Determine the (x, y) coordinate at the center of the cell enclosing the given text.  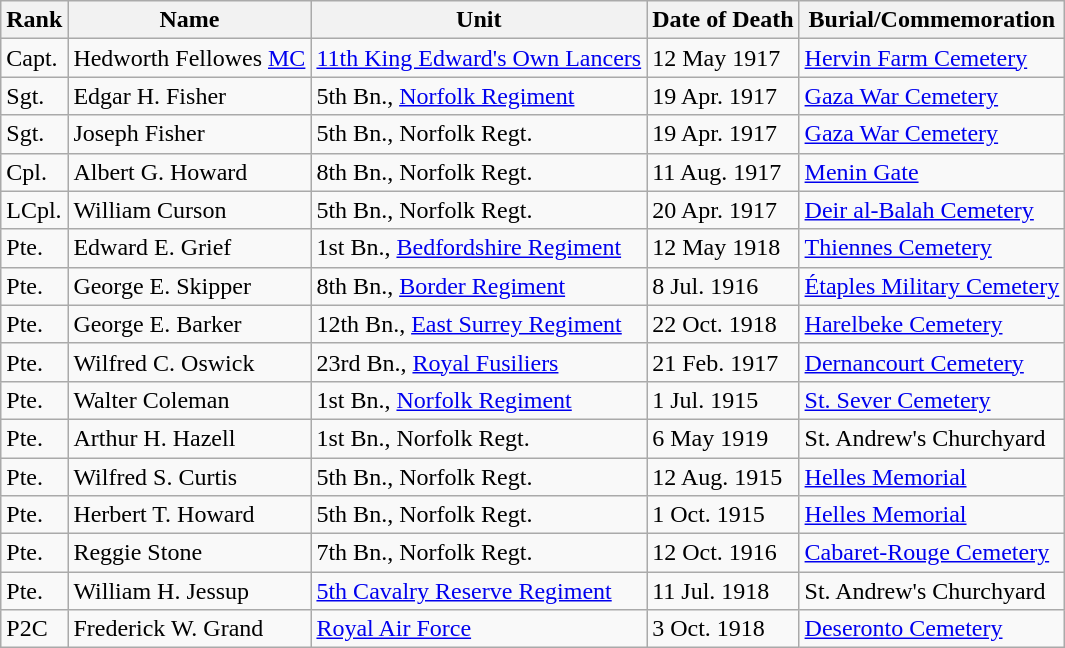
William H. Jessup (190, 591)
Hedworth Fellowes MC (190, 58)
Edward E. Grief (190, 248)
5th Bn., Norfolk Regiment (479, 96)
23rd Bn., Royal Fusiliers (479, 362)
Hervin Farm Cemetery (932, 58)
Date of Death (723, 20)
Harelbeke Cemetery (932, 324)
William Curson (190, 210)
Capt. (34, 58)
1st Bn., Bedfordshire Regiment (479, 248)
8th Bn., Border Regiment (479, 286)
Edgar H. Fisher (190, 96)
Deir al-Balah Cemetery (932, 210)
Étaples Military Cemetery (932, 286)
Walter Coleman (190, 400)
Unit (479, 20)
P2C (34, 629)
Rank (34, 20)
George E. Skipper (190, 286)
Burial/Commemoration (932, 20)
12th Bn., East Surrey Regiment (479, 324)
22 Oct. 1918 (723, 324)
Name (190, 20)
11 Jul. 1918 (723, 591)
Royal Air Force (479, 629)
21 Feb. 1917 (723, 362)
Menin Gate (932, 172)
7th Bn., Norfolk Regt. (479, 553)
Cpl. (34, 172)
Albert G. Howard (190, 172)
12 May 1917 (723, 58)
11th King Edward's Own Lancers (479, 58)
12 Oct. 1916 (723, 553)
5th Cavalry Reserve Regiment (479, 591)
George E. Barker (190, 324)
Wilfred S. Curtis (190, 477)
20 Apr. 1917 (723, 210)
1st Bn., Norfolk Regt. (479, 438)
Cabaret-Rouge Cemetery (932, 553)
6 May 1919 (723, 438)
Reggie Stone (190, 553)
11 Aug. 1917 (723, 172)
Herbert T. Howard (190, 515)
Wilfred C. Oswick (190, 362)
1 Jul. 1915 (723, 400)
Arthur H. Hazell (190, 438)
1st Bn., Norfolk Regiment (479, 400)
LCpl. (34, 210)
Dernancourt Cemetery (932, 362)
8 Jul. 1916 (723, 286)
12 May 1918 (723, 248)
8th Bn., Norfolk Regt. (479, 172)
Thiennes Cemetery (932, 248)
12 Aug. 1915 (723, 477)
Frederick W. Grand (190, 629)
St. Sever Cemetery (932, 400)
Joseph Fisher (190, 134)
3 Oct. 1918 (723, 629)
Deseronto Cemetery (932, 629)
1 Oct. 1915 (723, 515)
